Locate the cell with the specified text and output its (x, y) center coordinate. 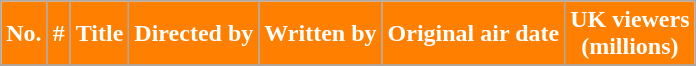
Directed by (194, 34)
Title (100, 34)
Original air date (474, 34)
UK viewers(millions) (630, 34)
Written by (320, 34)
# (58, 34)
No. (24, 34)
